Find where the given text appears and provide that cell's center as (X, Y) coordinate. 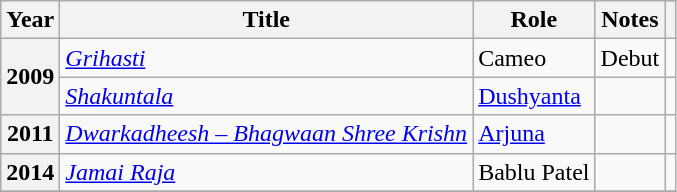
Arjuna (534, 134)
2011 (30, 134)
Bablu Patel (534, 172)
Notes (630, 20)
Title (266, 20)
Dwarkadheesh – Bhagwaan Shree Krishn (266, 134)
Dushyanta (534, 96)
Grihasti (266, 58)
Year (30, 20)
2009 (30, 77)
2014 (30, 172)
Cameo (534, 58)
Role (534, 20)
Jamai Raja (266, 172)
Debut (630, 58)
Shakuntala (266, 96)
